Return [x, y] of the center of cell containing provided text 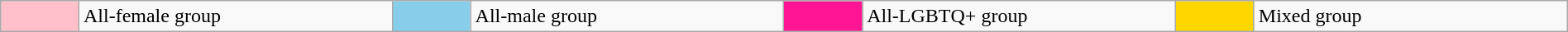
All-LGBTQ+ group [1019, 16]
All-female group [235, 16]
Mixed group [1411, 16]
All-male group [627, 16]
